From the cell containing the given text, extract its center point as (X, Y) coordinate. 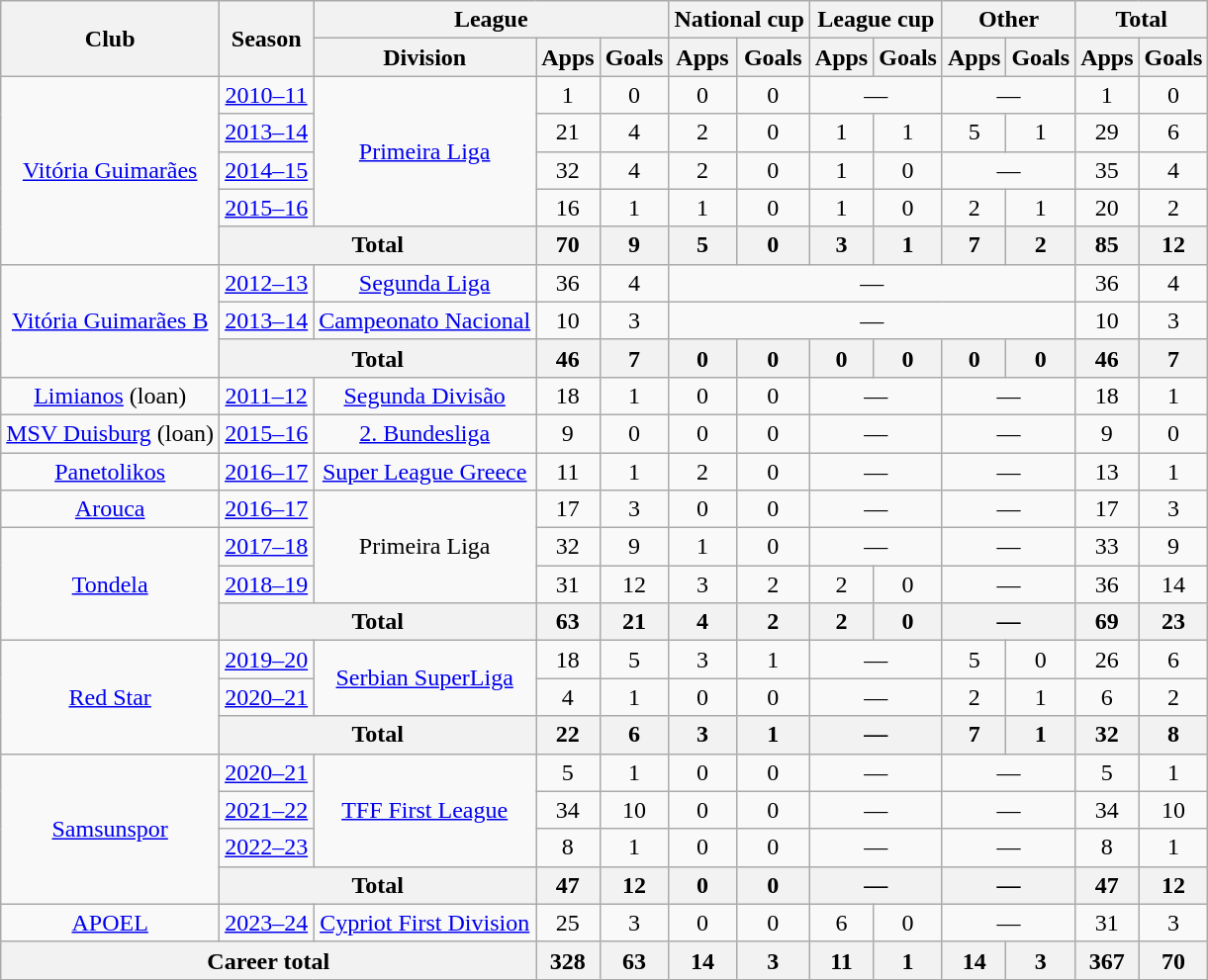
85 (1107, 245)
Limianos (loan) (111, 396)
33 (1107, 547)
Arouca (111, 509)
National cup (739, 20)
Super League Greece (425, 472)
2022–23 (267, 847)
Division (425, 57)
Segunda Divisão (425, 396)
328 (568, 960)
367 (1107, 960)
2021–22 (267, 810)
Vitória Guimarães B (111, 320)
25 (568, 923)
Tondela (111, 584)
TFF First League (425, 810)
Cypriot First Division (425, 923)
35 (1107, 170)
2014–15 (267, 170)
2010–11 (267, 95)
Segunda Liga (425, 283)
Serbian SuperLiga (425, 678)
Club (111, 39)
2023–24 (267, 923)
Samsunspor (111, 829)
Season (267, 39)
Red Star (111, 697)
2011–12 (267, 396)
Panetolikos (111, 472)
Vitória Guimarães (111, 170)
13 (1107, 472)
23 (1173, 622)
Career total (269, 960)
Campeonato Nacional (425, 320)
2017–18 (267, 547)
League cup (876, 20)
APOEL (111, 923)
2. Bundesliga (425, 433)
22 (568, 735)
16 (568, 208)
MSV Duisburg (loan) (111, 433)
Other (1008, 20)
29 (1107, 133)
League (491, 20)
69 (1107, 622)
2018–19 (267, 584)
2012–13 (267, 283)
20 (1107, 208)
2019–20 (267, 660)
26 (1107, 660)
